Find where the given text appears and provide that cell's center as [x, y] coordinate. 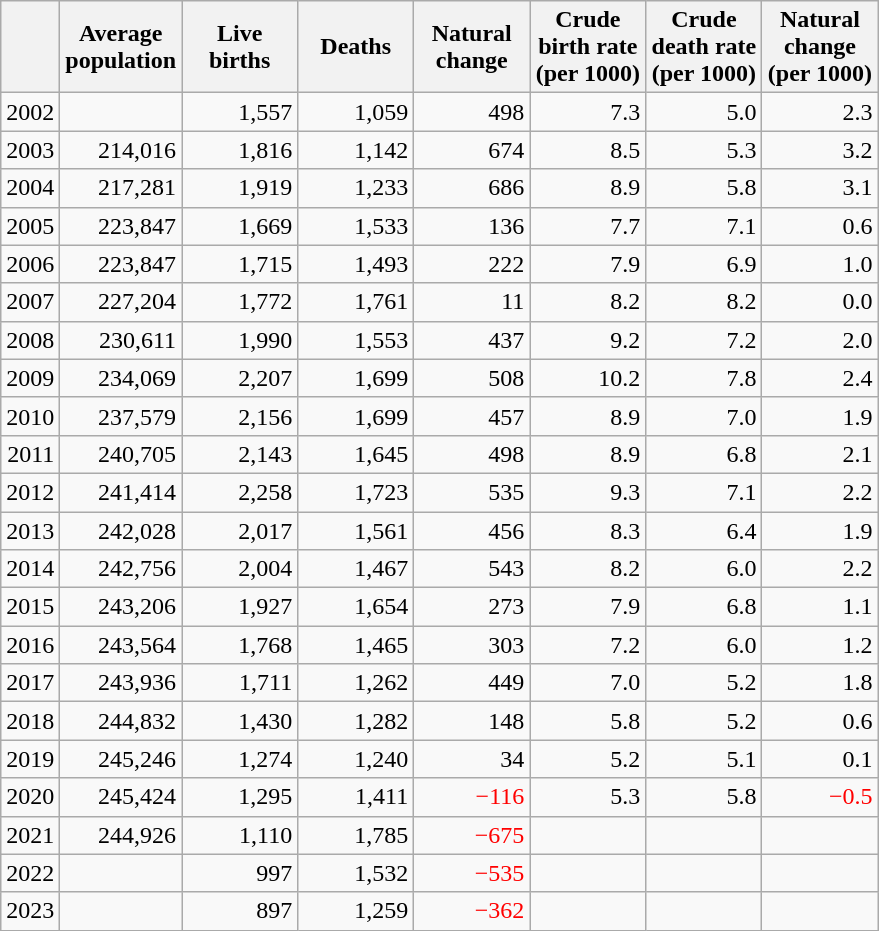
1,669 [240, 226]
3.1 [820, 188]
2016 [30, 645]
234,069 [121, 378]
1,274 [240, 759]
2019 [30, 759]
2020 [30, 797]
2007 [30, 302]
2.4 [820, 378]
227,204 [121, 302]
6.4 [704, 531]
−0.5 [820, 797]
9.3 [588, 492]
2015 [30, 607]
1,557 [240, 112]
Crude death rate (per 1000) [704, 47]
0.1 [820, 759]
244,832 [121, 721]
2021 [30, 835]
1,532 [356, 873]
−675 [472, 835]
1,430 [240, 721]
535 [472, 492]
7.3 [588, 112]
5.0 [704, 112]
456 [472, 531]
Average population [121, 47]
1,761 [356, 302]
686 [472, 188]
2022 [30, 873]
1,768 [240, 645]
1,533 [356, 226]
2.3 [820, 112]
1,059 [356, 112]
1.2 [820, 645]
2.0 [820, 340]
8.5 [588, 150]
240,705 [121, 454]
2002 [30, 112]
1,990 [240, 340]
2,017 [240, 531]
7.8 [704, 378]
0.0 [820, 302]
243,936 [121, 683]
9.2 [588, 340]
437 [472, 340]
1.8 [820, 683]
2010 [30, 416]
674 [472, 150]
457 [472, 416]
2,143 [240, 454]
2004 [30, 188]
Natural change (per 1000) [820, 47]
1,785 [356, 835]
2013 [30, 531]
34 [472, 759]
1.0 [820, 264]
Deaths [356, 47]
2006 [30, 264]
2008 [30, 340]
Crude birth rate (per 1000) [588, 47]
8.3 [588, 531]
2,207 [240, 378]
1,295 [240, 797]
2003 [30, 150]
2014 [30, 569]
1,645 [356, 454]
1,110 [240, 835]
148 [472, 721]
214,016 [121, 150]
1,772 [240, 302]
10.2 [588, 378]
1,919 [240, 188]
2011 [30, 454]
2,156 [240, 416]
1,262 [356, 683]
1,553 [356, 340]
1,493 [356, 264]
2009 [30, 378]
2017 [30, 683]
1,411 [356, 797]
245,424 [121, 797]
2.1 [820, 454]
243,206 [121, 607]
−362 [472, 911]
136 [472, 226]
508 [472, 378]
5.1 [704, 759]
242,028 [121, 531]
1.1 [820, 607]
222 [472, 264]
Natural change [472, 47]
237,579 [121, 416]
1,654 [356, 607]
11 [472, 302]
−116 [472, 797]
2018 [30, 721]
1,465 [356, 645]
2,004 [240, 569]
230,611 [121, 340]
243,564 [121, 645]
997 [240, 873]
543 [472, 569]
2005 [30, 226]
1,561 [356, 531]
7.7 [588, 226]
242,756 [121, 569]
−535 [472, 873]
Live births [240, 47]
1,723 [356, 492]
1,233 [356, 188]
303 [472, 645]
1,467 [356, 569]
241,414 [121, 492]
3.2 [820, 150]
245,246 [121, 759]
2,258 [240, 492]
6.9 [704, 264]
244,926 [121, 835]
273 [472, 607]
1,142 [356, 150]
2012 [30, 492]
897 [240, 911]
1,711 [240, 683]
1,816 [240, 150]
217,281 [121, 188]
449 [472, 683]
1,240 [356, 759]
1,282 [356, 721]
1,715 [240, 264]
1,259 [356, 911]
1,927 [240, 607]
2023 [30, 911]
